Return the (X, Y) coordinate for the center point of the cell that contains the specified text.  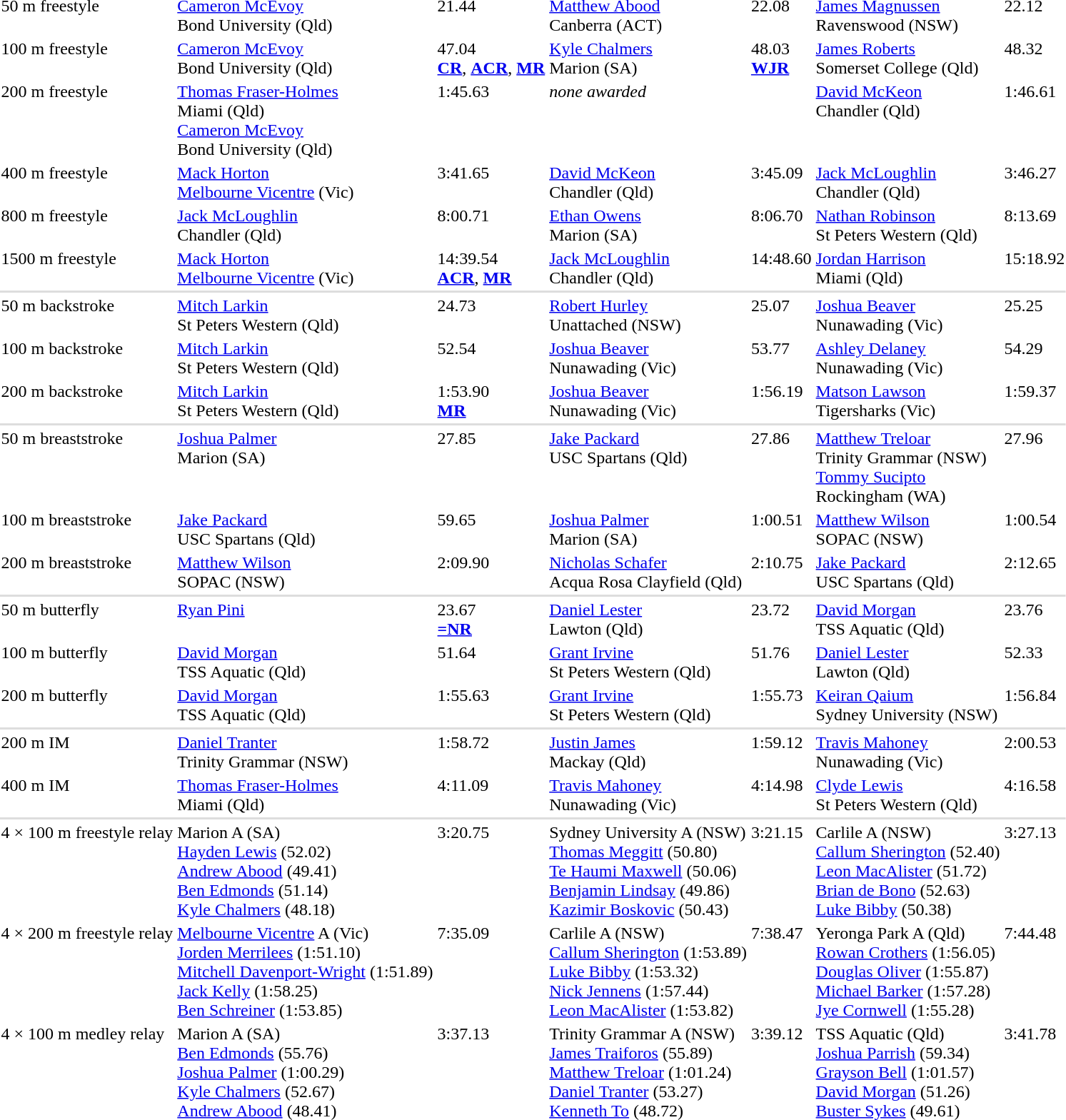
50 m butterfly (87, 620)
1:53.90MR (491, 401)
48.03WJR (781, 59)
Justin JamesMackay (Qld) (648, 752)
100 m freestyle (87, 59)
200 m IM (87, 752)
200 m backstroke (87, 401)
3:21.15 (781, 871)
3:41.65 (491, 183)
1:55.63 (491, 705)
14:39.54ACR, MR (491, 268)
24.73 (491, 316)
Carlile A (NSW)Callum Sherington (1:53.89)Luke Bibby (1:53.32)Nick Jennens (1:57.44)Leon MacAlister (1:53.82) (648, 972)
52.33 (1035, 662)
25.07 (781, 316)
3:46.27 (1035, 183)
1:55.73 (781, 705)
Marion A (SA)Hayden Lewis (52.02)Andrew Abood (49.41)Ben Edmonds (51.14)Kyle Chalmers (48.18) (306, 871)
47.04CR, ACR, MR (491, 59)
400 m IM (87, 795)
8:13.69 (1035, 226)
400 m freestyle (87, 183)
7:35.09 (491, 972)
100 m butterfly (87, 662)
8:00.71 (491, 226)
Thomas Fraser-HolmesMiami (Qld)Cameron McEvoyBond University (Qld) (306, 120)
4:11.09 (491, 795)
100 m backstroke (87, 358)
2:12.65 (1035, 572)
Cameron McEvoyBond University (Qld) (306, 59)
14:48.60 (781, 268)
7:38.47 (781, 972)
200 m breaststroke (87, 572)
48.32 (1035, 59)
Keiran QaiumSydney University (NSW) (908, 705)
59.65 (491, 530)
15:18.92 (1035, 268)
100 m breaststroke (87, 530)
2:10.75 (781, 572)
25.25 (1035, 316)
Thomas Fraser-HolmesMiami (Qld) (306, 795)
none awarded (680, 120)
Ethan OwensMarion (SA) (648, 226)
7:44.48 (1035, 972)
52.54 (491, 358)
Clyde LewisSt Peters Western (Qld) (908, 795)
Matthew TreloarTrinity Grammar (NSW)Tommy SuciptoRockingham (WA) (908, 467)
Nicholas SchaferAcqua Rosa Clayfield (Qld) (648, 572)
4:16.58 (1035, 795)
4 × 100 m freestyle relay (87, 871)
Ashley DelaneyNunawading (Vic) (908, 358)
4 × 200 m freestyle relay (87, 972)
51.76 (781, 662)
1:58.72 (491, 752)
4:14.98 (781, 795)
James RobertsSomerset College (Qld) (908, 59)
Carlile A (NSW)Callum Sherington (52.40)Leon MacAlister (51.72)Brian de Bono (52.63)Luke Bibby (50.38) (908, 871)
Daniel TranterTrinity Grammar (NSW) (306, 752)
800 m freestyle (87, 226)
Jordan HarrisonMiami (Qld) (908, 268)
1:00.51 (781, 530)
1:56.84 (1035, 705)
Melbourne Vicentre A (Vic)Jorden Merrilees (1:51.10)Mitchell Davenport-Wright (1:51.89)Jack Kelly (1:58.25)Ben Schreiner (1:53.85) (306, 972)
50 m breaststroke (87, 467)
51.64 (491, 662)
1500 m freestyle (87, 268)
Ryan Pini (306, 620)
3:20.75 (491, 871)
1:59.37 (1035, 401)
Kyle ChalmersMarion (SA) (648, 59)
2:09.90 (491, 572)
3:45.09 (781, 183)
1:45.63 (491, 120)
1:56.19 (781, 401)
Matson LawsonTigersharks (Vic) (908, 401)
1:59.12 (781, 752)
Yeronga Park A (Qld)Rowan Crothers (1:56.05)Douglas Oliver (1:55.87)Michael Barker (1:57.28)Jye Cornwell (1:55.28) (908, 972)
1:46.61 (1035, 120)
Robert HurleyUnattached (NSW) (648, 316)
53.77 (781, 358)
2:00.53 (1035, 752)
3:27.13 (1035, 871)
Sydney University A (NSW)Thomas Meggitt (50.80)Te Haumi Maxwell (50.06)Benjamin Lindsay (49.86)Kazimir Boskovic (50.43) (648, 871)
27.96 (1035, 467)
54.29 (1035, 358)
8:06.70 (781, 226)
23.67=NR (491, 620)
50 m backstroke (87, 316)
27.86 (781, 467)
1:00.54 (1035, 530)
23.72 (781, 620)
27.85 (491, 467)
23.76 (1035, 620)
200 m freestyle (87, 120)
Nathan RobinsonSt Peters Western (Qld) (908, 226)
200 m butterfly (87, 705)
